Provide the (x, y) coordinate of the cell's center where the given text is located.  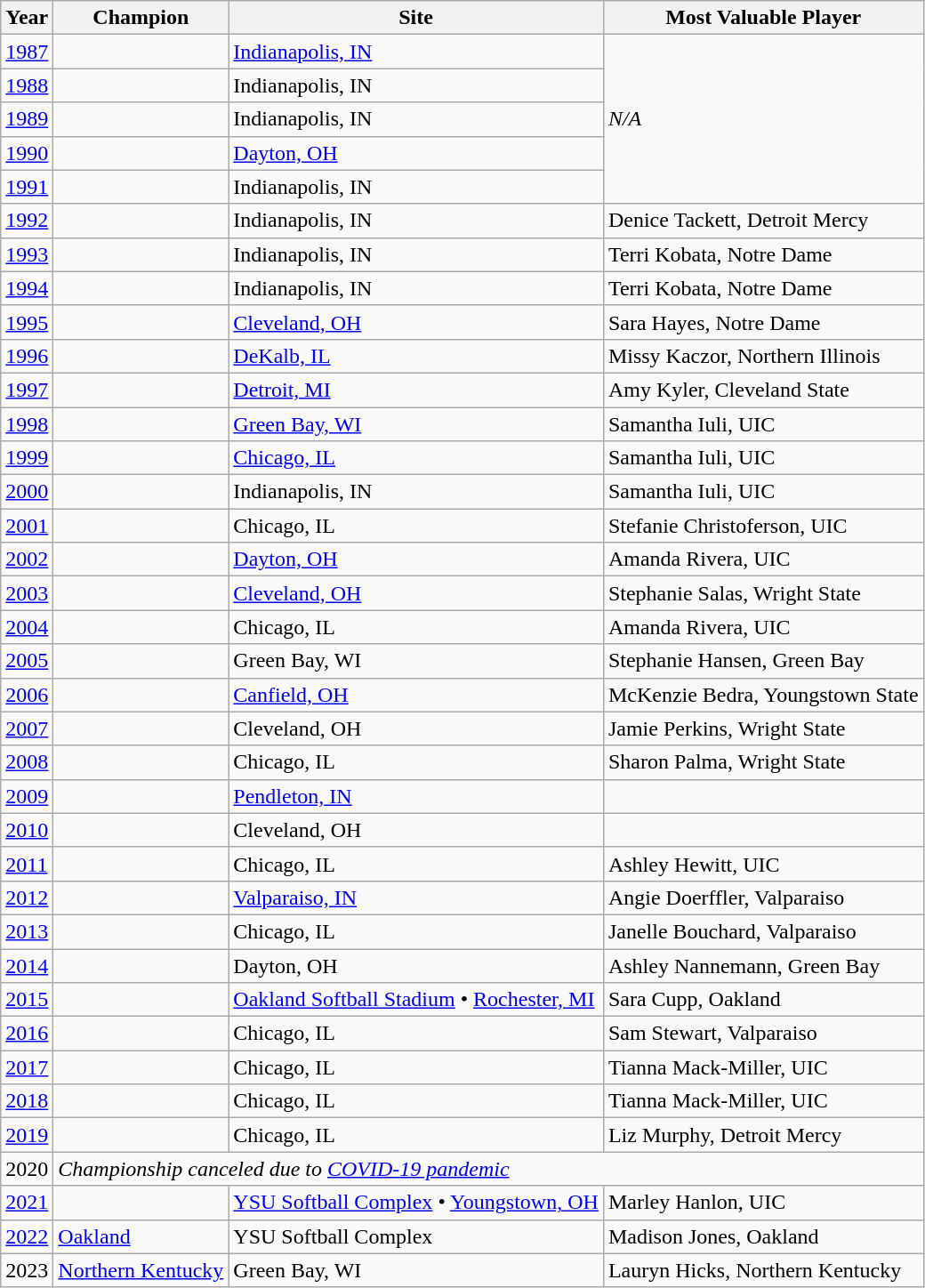
2014 (27, 965)
1988 (27, 85)
1995 (27, 322)
YSU Softball Complex (416, 1236)
Valparaiso, IN (416, 898)
DeKalb, IL (416, 356)
1999 (27, 458)
Stefanie Christoferson, UIC (763, 526)
Lauryn Hicks, Northern Kentucky (763, 1270)
1990 (27, 153)
2016 (27, 1034)
2015 (27, 1000)
2010 (27, 830)
2004 (27, 627)
Sam Stewart, Valparaiso (763, 1034)
Championship canceled due to COVID-19 pandemic (488, 1169)
Detroit, MI (416, 390)
Oakland Softball Stadium • Rochester, MI (416, 1000)
2019 (27, 1135)
1996 (27, 356)
2003 (27, 593)
Denice Tackett, Detroit Mercy (763, 221)
Sara Hayes, Notre Dame (763, 322)
Janelle Bouchard, Valparaiso (763, 931)
2011 (27, 864)
Liz Murphy, Detroit Mercy (763, 1135)
2009 (27, 796)
Amy Kyler, Cleveland State (763, 390)
1987 (27, 52)
McKenzie Bedra, Youngstown State (763, 695)
N/A (763, 119)
2017 (27, 1067)
2005 (27, 661)
Stephanie Hansen, Green Bay (763, 661)
Ashley Hewitt, UIC (763, 864)
Canfield, OH (416, 695)
2022 (27, 1236)
Stephanie Salas, Wright State (763, 593)
Ashley Nannemann, Green Bay (763, 965)
Marley Hanlon, UIC (763, 1203)
Missy Kaczor, Northern Illinois (763, 356)
1991 (27, 187)
Site (416, 18)
1998 (27, 424)
Jamie Perkins, Wright State (763, 729)
Most Valuable Player (763, 18)
1997 (27, 390)
Madison Jones, Oakland (763, 1236)
2012 (27, 898)
2021 (27, 1203)
2000 (27, 492)
1992 (27, 221)
Oakland (141, 1236)
2023 (27, 1270)
Northern Kentucky (141, 1270)
Sharon Palma, Wright State (763, 762)
1993 (27, 254)
2020 (27, 1169)
2013 (27, 931)
1989 (27, 119)
2002 (27, 559)
Sara Cupp, Oakland (763, 1000)
2018 (27, 1101)
Pendleton, IN (416, 796)
1994 (27, 288)
2001 (27, 526)
YSU Softball Complex • Youngstown, OH (416, 1203)
Champion (141, 18)
2008 (27, 762)
Angie Doerffler, Valparaiso (763, 898)
Year (27, 18)
2007 (27, 729)
2006 (27, 695)
